Detect which cell encompasses the target text, then output its (x, y) center coordinate. 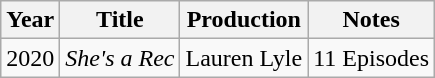
Title (120, 20)
Lauren Lyle (244, 58)
She's a Rec (120, 58)
11 Episodes (372, 58)
Production (244, 20)
Notes (372, 20)
Year (30, 20)
2020 (30, 58)
